Identify which cell holds the provided text, then report its (x, y) central coordinate. 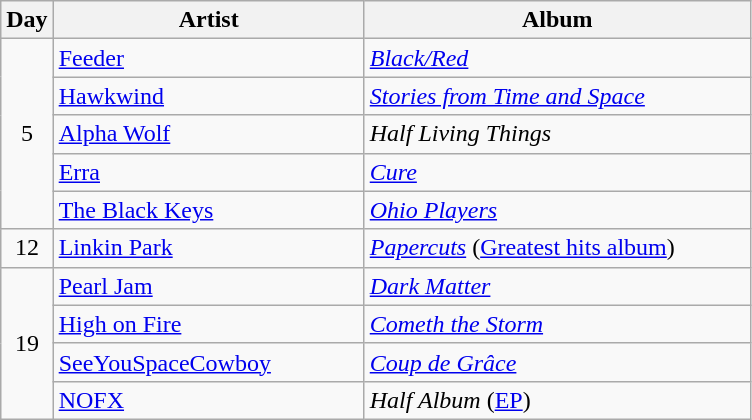
Hawkwind (208, 96)
Half Living Things (557, 134)
Stories from Time and Space (557, 96)
Half Album (EP) (557, 400)
NOFX (208, 400)
Cometh the Storm (557, 324)
19 (27, 343)
SeeYouSpaceCowboy (208, 362)
Linkin Park (208, 248)
Black/Red (557, 58)
Pearl Jam (208, 286)
Feeder (208, 58)
Artist (208, 20)
High on Fire (208, 324)
Album (557, 20)
Erra (208, 172)
Day (27, 20)
Coup de Grâce (557, 362)
Cure (557, 172)
Dark Matter (557, 286)
Papercuts (Greatest hits album) (557, 248)
12 (27, 248)
5 (27, 134)
Ohio Players (557, 210)
Alpha Wolf (208, 134)
The Black Keys (208, 210)
